Locate the cell with the specified text and output its (X, Y) center coordinate. 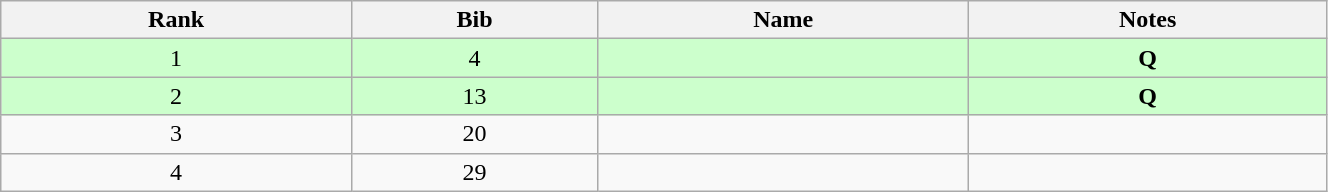
2 (176, 96)
Name (784, 20)
3 (176, 134)
29 (474, 172)
13 (474, 96)
1 (176, 58)
Rank (176, 20)
Bib (474, 20)
Notes (1148, 20)
20 (474, 134)
